For the text-containing cell, return its midpoint in [X, Y] coordinate format. 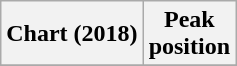
Peakposition [189, 34]
Chart (2018) [72, 34]
